Locate the cell with the specified text and output its (x, y) center coordinate. 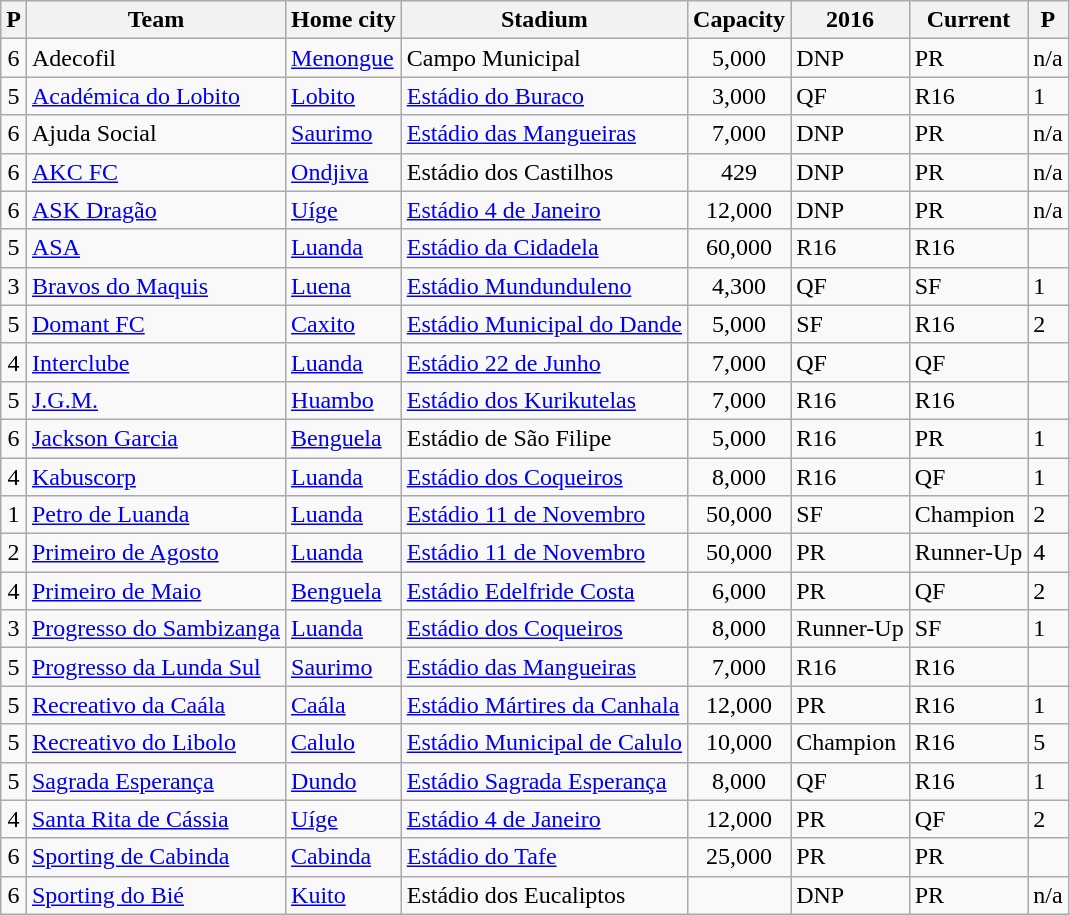
Estádio Municipal do Dande (544, 324)
Sagrada Esperança (156, 781)
3,000 (740, 96)
6,000 (740, 591)
60,000 (740, 248)
Sporting de Cabinda (156, 857)
Ajuda Social (156, 134)
Estádio dos Kurikutelas (544, 400)
25,000 (740, 857)
ASA (156, 248)
Current (968, 20)
Menongue (344, 58)
Recreativo da Caála (156, 705)
Caxito (344, 324)
429 (740, 172)
Estádio de São Filipe (544, 438)
Cabinda (344, 857)
Caála (344, 705)
Estádio Mártires da Canhala (544, 705)
AKC FC (156, 172)
Académica do Lobito (156, 96)
Primeiro de Agosto (156, 553)
Luena (344, 286)
Petro de Luanda (156, 515)
Estádio Sagrada Esperança (544, 781)
Adecofil (156, 58)
Interclube (156, 362)
Calulo (344, 743)
Santa Rita de Cássia (156, 819)
Home city (344, 20)
Estádio do Buraco (544, 96)
Campo Municipal (544, 58)
Estádio Municipal de Calulo (544, 743)
Dundo (344, 781)
Huambo (344, 400)
Team (156, 20)
Recreativo do Libolo (156, 743)
Sporting do Bié (156, 895)
Estádio dos Eucaliptos (544, 895)
J.G.M. (156, 400)
Ondjiva (344, 172)
Kuito (344, 895)
Domant FC (156, 324)
Estádio 22 de Junho (544, 362)
Progresso da Lunda Sul (156, 667)
Stadium (544, 20)
Jackson Garcia (156, 438)
Capacity (740, 20)
Progresso do Sambizanga (156, 629)
10,000 (740, 743)
4,300 (740, 286)
Estádio Edelfride Costa (544, 591)
Estádio Mundunduleno (544, 286)
Kabuscorp (156, 477)
Estádio da Cidadela (544, 248)
Bravos do Maquis (156, 286)
Lobito (344, 96)
Estádio do Tafe (544, 857)
Primeiro de Maio (156, 591)
Estádio dos Castilhos (544, 172)
ASK Dragão (156, 210)
2016 (850, 20)
